Extract the [x, y] coordinate from the center of the cell holding the provided text.  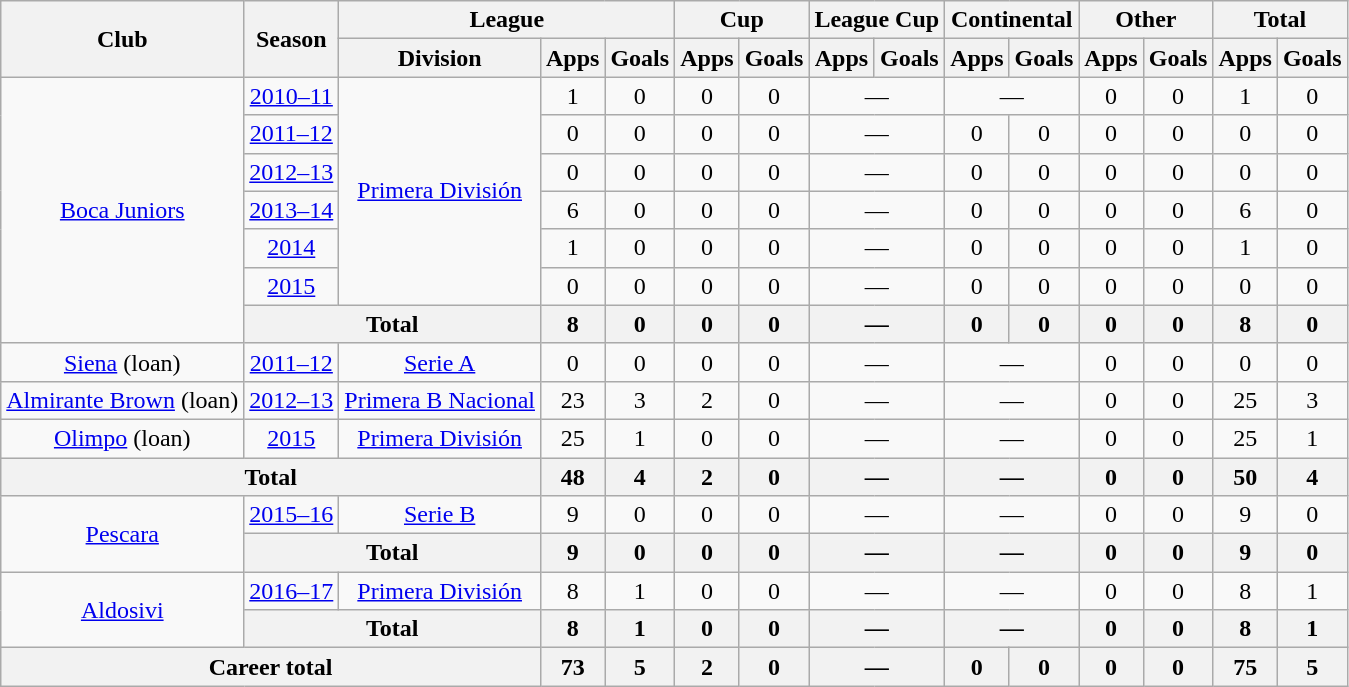
Almirante Brown (loan) [122, 400]
Continental [1012, 20]
Serie B [440, 515]
Division [440, 58]
Other [1146, 20]
48 [572, 477]
Olimpo (loan) [122, 438]
Boca Juniors [122, 210]
Career total [271, 667]
2015–16 [292, 515]
2010–11 [292, 96]
Pescara [122, 534]
2013–14 [292, 210]
Season [292, 39]
23 [572, 400]
50 [1245, 477]
73 [572, 667]
Primera B Nacional [440, 400]
Serie A [440, 362]
Club [122, 39]
75 [1245, 667]
2014 [292, 248]
League [507, 20]
Siena (loan) [122, 362]
Aldosivi [122, 610]
Cup [742, 20]
League Cup [877, 20]
2016–17 [292, 591]
